Locate the cell with the specified text and output its (x, y) center coordinate. 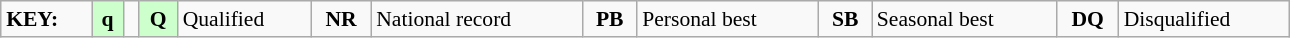
Qualified (244, 19)
KEY: (46, 19)
National record (476, 19)
Personal best (728, 19)
NR (341, 19)
PB (610, 19)
Disqualified (1204, 19)
DQ (1088, 19)
Seasonal best (964, 19)
Q (158, 19)
q (108, 19)
SB (846, 19)
